From the cell containing the given text, extract its center point as [X, Y] coordinate. 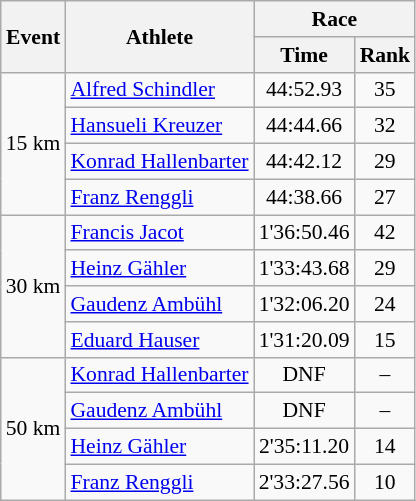
44:52.93 [304, 90]
15 km [34, 143]
2'33:27.56 [304, 482]
Event [34, 36]
32 [386, 126]
44:44.66 [304, 126]
1'31:20.09 [304, 340]
Rank [386, 55]
Francis Jacot [159, 233]
24 [386, 304]
30 km [34, 286]
Athlete [159, 36]
14 [386, 447]
Time [304, 55]
15 [386, 340]
50 km [34, 428]
27 [386, 197]
1'32:06.20 [304, 304]
Alfred Schindler [159, 90]
1'36:50.46 [304, 233]
Race [335, 19]
10 [386, 482]
44:42.12 [304, 162]
35 [386, 90]
1'33:43.68 [304, 269]
Eduard Hauser [159, 340]
2'35:11.20 [304, 447]
Hansueli Kreuzer [159, 126]
44:38.66 [304, 197]
42 [386, 233]
